For the text-containing cell, return its midpoint in (x, y) coordinate format. 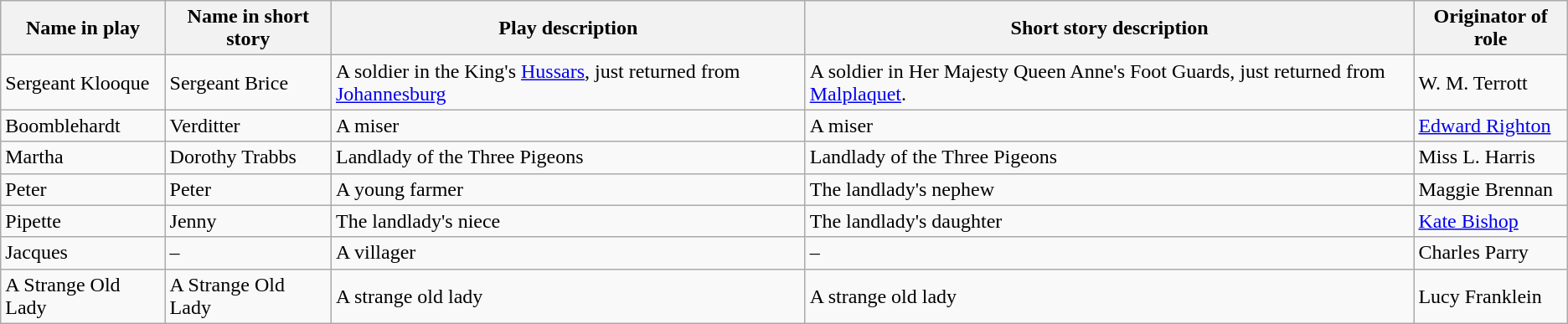
Edward Righton (1491, 126)
A soldier in the King's Hussars, just returned from Johannesburg (568, 82)
Originator of role (1491, 28)
Short story description (1109, 28)
Sergeant Brice (248, 82)
Pipette (83, 221)
A soldier in Her Majesty Queen Anne's Foot Guards, just returned from Malplaquet. (1109, 82)
Miss L. Harris (1491, 157)
The landlady's nephew (1109, 189)
A young farmer (568, 189)
Name in short story (248, 28)
Jacques (83, 253)
Jenny (248, 221)
Verditter (248, 126)
Name in play (83, 28)
Play description (568, 28)
Martha (83, 157)
Kate Bishop (1491, 221)
Dorothy Trabbs (248, 157)
Lucy Franklein (1491, 296)
Maggie Brennan (1491, 189)
The landlady's daughter (1109, 221)
The landlady's niece (568, 221)
Charles Parry (1491, 253)
Sergeant Klooque (83, 82)
Boomblehardt (83, 126)
W. M. Terrott (1491, 82)
A villager (568, 253)
